Capture the cell that displays the provided text and extract its (x, y) central coordinate. 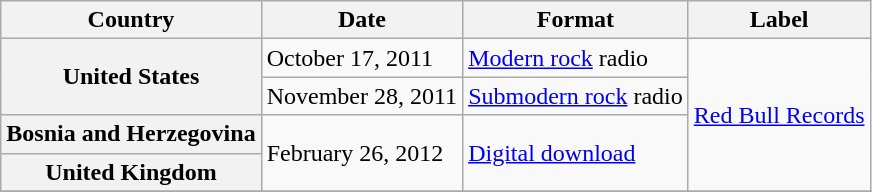
Bosnia and Herzegovina (131, 134)
Label (779, 20)
United Kingdom (131, 172)
Red Bull Records (779, 115)
Format (576, 20)
Country (131, 20)
United States (131, 77)
Modern rock radio (576, 58)
November 28, 2011 (362, 96)
October 17, 2011 (362, 58)
Date (362, 20)
February 26, 2012 (362, 153)
Submodern rock radio (576, 96)
Digital download (576, 153)
